Identify which cell holds the provided text, then report its [X, Y] central coordinate. 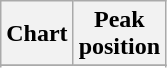
Chart [37, 34]
Peakposition [119, 34]
